Scan for the cell matching the given text and deliver its [x, y] coordinate at center. 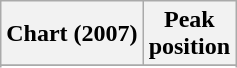
Peakposition [189, 34]
Chart (2007) [72, 34]
